Identify which cell holds the provided text, then report its (x, y) central coordinate. 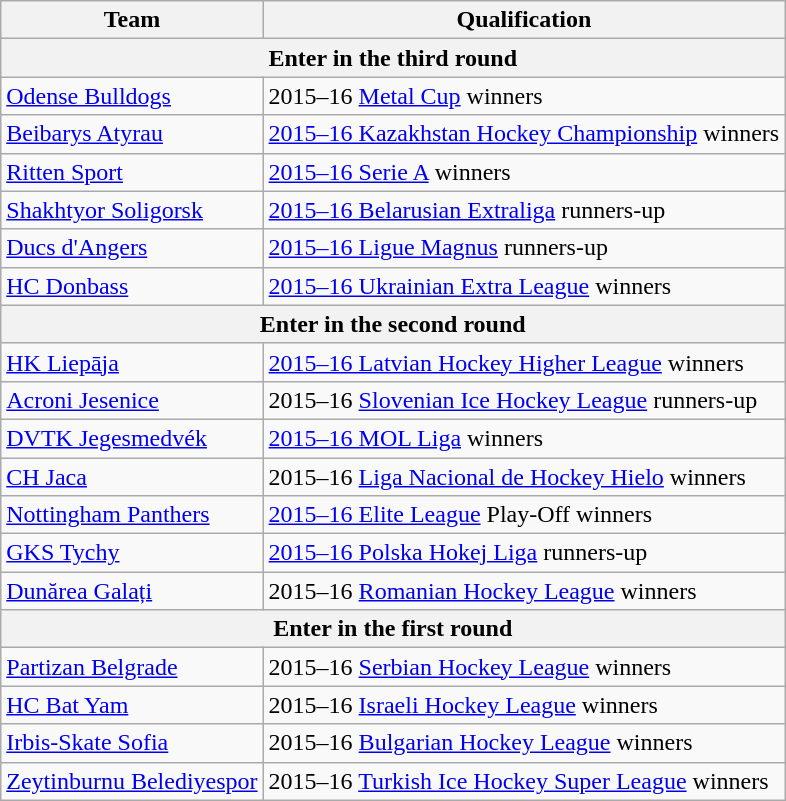
Ritten Sport (132, 172)
DVTK Jegesmedvék (132, 438)
Acroni Jesenice (132, 400)
2015–16 Serbian Hockey League winners (524, 667)
2015–16 Bulgarian Hockey League winners (524, 743)
2015–16 Elite League Play-Off winners (524, 515)
2015–16 Liga Nacional de Hockey Hielo winners (524, 477)
2015–16 Serie A winners (524, 172)
2015–16 Kazakhstan Hockey Championship winners (524, 134)
Irbis-Skate Sofia (132, 743)
HC Bat Yam (132, 705)
HC Donbass (132, 286)
Odense Bulldogs (132, 96)
Ducs d'Angers (132, 248)
Team (132, 20)
Enter in the second round (393, 324)
2015–16 Slovenian Ice Hockey League runners-up (524, 400)
2015–16 Polska Hokej Liga runners-up (524, 553)
2015–16 Israeli Hockey League winners (524, 705)
Enter in the first round (393, 629)
Enter in the third round (393, 58)
2015–16 Metal Cup winners (524, 96)
Dunărea Galați (132, 591)
Shakhtyor Soligorsk (132, 210)
2015–16 Belarusian Extraliga runners-up (524, 210)
2015–16 Latvian Hockey Higher League winners (524, 362)
Qualification (524, 20)
CH Jaca (132, 477)
Nottingham Panthers (132, 515)
2015–16 Ukrainian Extra League winners (524, 286)
2015–16 Romanian Hockey League winners (524, 591)
2015–16 MOL Liga winners (524, 438)
HK Liepāja (132, 362)
2015–16 Ligue Magnus runners-up (524, 248)
Beibarys Atyrau (132, 134)
Partizan Belgrade (132, 667)
2015–16 Turkish Ice Hockey Super League winners (524, 781)
GKS Tychy (132, 553)
Zeytinburnu Belediyespor (132, 781)
